Determine the [x, y] coordinate at the center of the cell enclosing the given text.  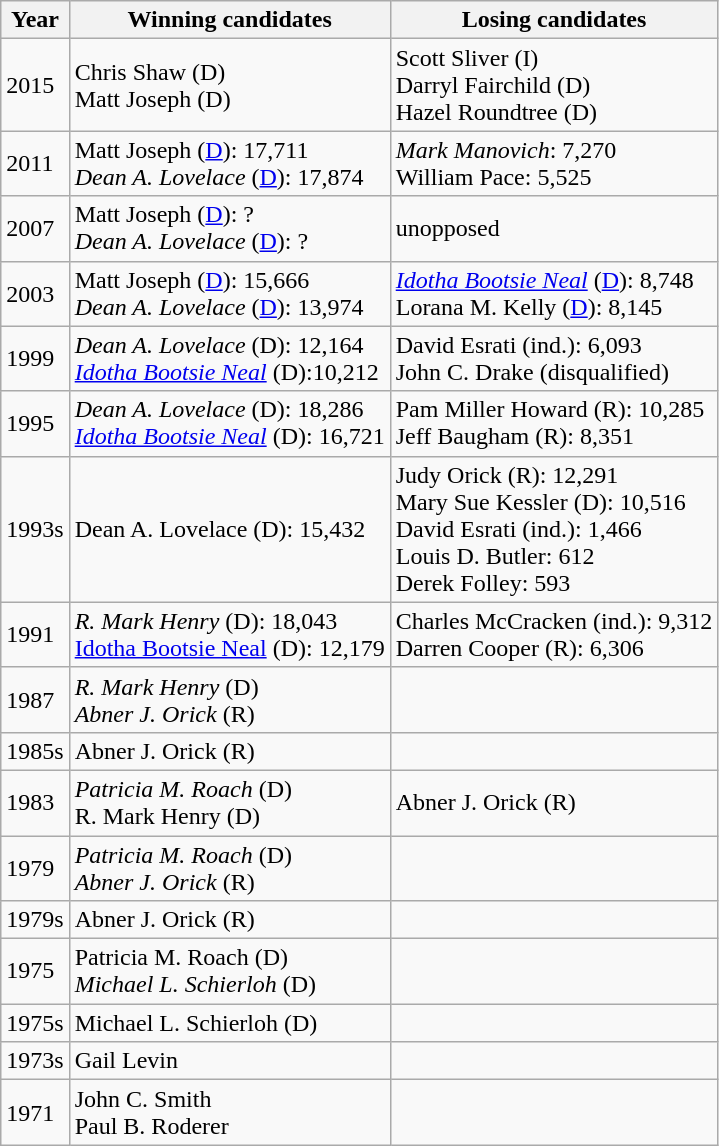
1991 [35, 634]
2011 [35, 164]
1979 [35, 868]
Patricia M. Roach (D)Abner J. Orick (R) [230, 868]
Idotha Bootsie Neal (D): 8,748Lorana M. Kelly (D): 8,145 [554, 294]
1973s [35, 1061]
Patricia M. Roach (D)R. Mark Henry (D) [230, 802]
Dean A. Lovelace (D): 12,164 Idotha Bootsie Neal (D):10,212 [230, 358]
Gail Levin [230, 1061]
2007 [35, 228]
Patricia M. Roach (D)Michael L. Schierloh (D) [230, 972]
1983 [35, 802]
Charles McCracken (ind.): 9,312Darren Cooper (R): 6,306 [554, 634]
Losing candidates [554, 20]
1971 [35, 1112]
Scott Sliver (I)Darryl Fairchild (D)Hazel Roundtree (D) [554, 85]
Matt Joseph (D): 15,666Dean A. Lovelace (D): 13,974 [230, 294]
Michael L. Schierloh (D) [230, 1023]
1999 [35, 358]
Judy Orick (R): 12,291Mary Sue Kessler (D): 10,516David Esrati (ind.): 1,466Louis D. Butler: 612Derek Folley: 593 [554, 529]
John C. SmithPaul B. Roderer [230, 1112]
1975 [35, 972]
2015 [35, 85]
Matt Joseph (D): 17,711Dean A. Lovelace (D): 17,874 [230, 164]
Matt Joseph (D): ?Dean A. Lovelace (D): ? [230, 228]
Winning candidates [230, 20]
1979s [35, 920]
Chris Shaw (D)Matt Joseph (D) [230, 85]
1975s [35, 1023]
1987 [35, 700]
2003 [35, 294]
Dean A. Lovelace (D): 18,286Idotha Bootsie Neal (D): 16,721 [230, 424]
unopposed [554, 228]
Year [35, 20]
Pam Miller Howard (R): 10,285Jeff Baugham (R): 8,351 [554, 424]
1985s [35, 751]
R. Mark Henry (D)Abner J. Orick (R) [230, 700]
David Esrati (ind.): 6,093John C. Drake (disqualified) [554, 358]
1993s [35, 529]
R. Mark Henry (D): 18,043Idotha Bootsie Neal (D): 12,179 [230, 634]
Dean A. Lovelace (D): 15,432 [230, 529]
Mark Manovich: 7,270William Pace: 5,525 [554, 164]
1995 [35, 424]
